Extract the [x, y] coordinate from the center of the cell holding the provided text.  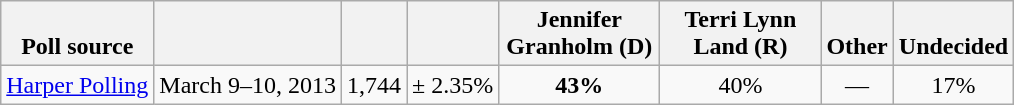
JenniferGranholm (D) [580, 34]
March 9–10, 2013 [248, 85]
17% [953, 85]
43% [580, 85]
40% [740, 85]
— [857, 85]
± 2.35% [453, 85]
Undecided [953, 34]
Poll source [78, 34]
Other [857, 34]
1,744 [374, 85]
Terri LynnLand (R) [740, 34]
Harper Polling [78, 85]
